Extract the (X, Y) coordinate from the center of the cell holding the provided text.  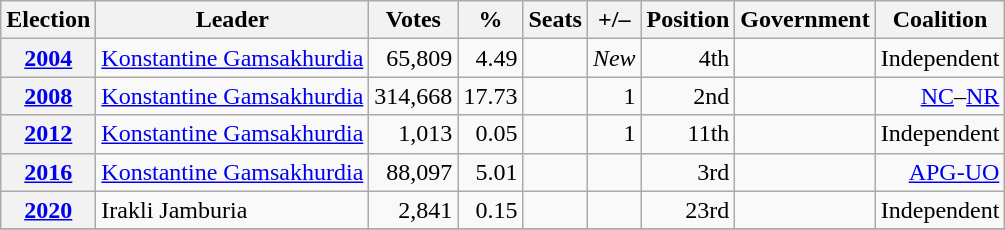
2016 (48, 172)
Government (805, 20)
4.49 (490, 58)
2020 (48, 210)
% (490, 20)
17.73 (490, 96)
2008 (48, 96)
11th (688, 134)
0.15 (490, 210)
Irakli Jamburia (232, 210)
APG-UO (940, 172)
NC–NR (940, 96)
2nd (688, 96)
New (614, 58)
88,097 (414, 172)
Seats (555, 20)
+/– (614, 20)
1,013 (414, 134)
2012 (48, 134)
65,809 (414, 58)
0.05 (490, 134)
Votes (414, 20)
23rd (688, 210)
5.01 (490, 172)
2,841 (414, 210)
Position (688, 20)
314,668 (414, 96)
3rd (688, 172)
4th (688, 58)
Election (48, 20)
Coalition (940, 20)
2004 (48, 58)
Leader (232, 20)
